Capture the cell that displays the provided text and extract its (X, Y) central coordinate. 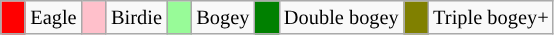
Double bogey (342, 17)
Eagle (53, 17)
Bogey (222, 17)
Birdie (136, 17)
Triple bogey+ (490, 17)
